Search for the cell housing the specified text and yield its (X, Y) center coordinate. 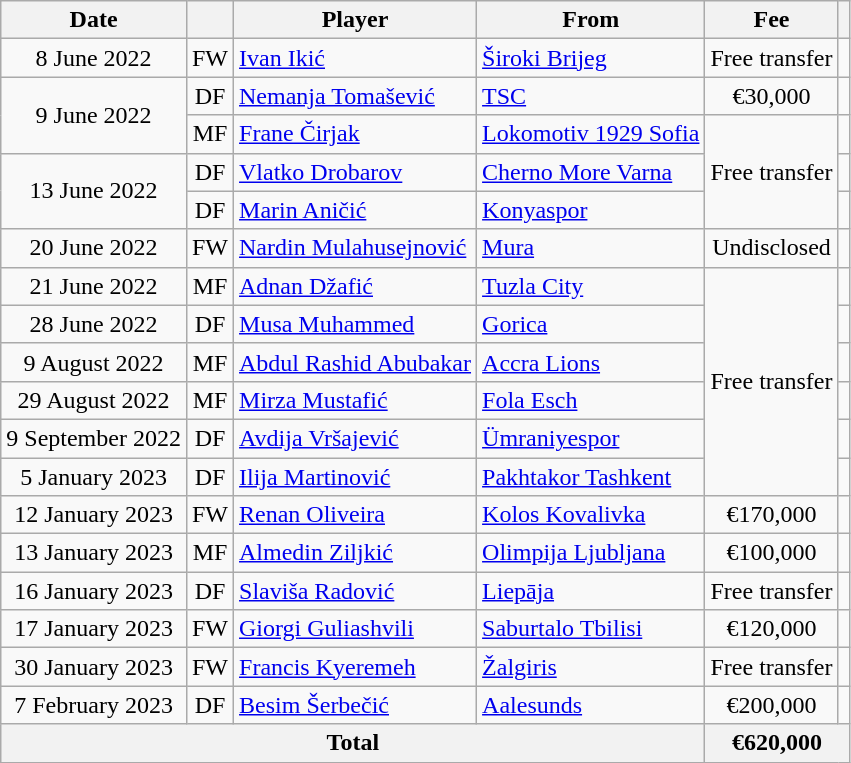
Abdul Rashid Abubakar (356, 362)
30 January 2023 (94, 667)
Kolos Kovalivka (591, 515)
Renan Oliveira (356, 515)
Date (94, 20)
Cherno More Varna (591, 172)
13 January 2023 (94, 553)
€120,000 (772, 629)
Francis Kyeremeh (356, 667)
Marin Aničić (356, 210)
Pakhtakor Tashkent (591, 477)
Frane Čirjak (356, 134)
Player (356, 20)
Total (353, 743)
Ümraniyespor (591, 438)
13 June 2022 (94, 191)
Fee (772, 20)
Gorica (591, 324)
Konyaspor (591, 210)
Liepāja (591, 591)
Slaviša Radović (356, 591)
Avdija Vršajević (356, 438)
Giorgi Guliashvili (356, 629)
€620,000 (777, 743)
Accra Lions (591, 362)
9 August 2022 (94, 362)
8 June 2022 (94, 58)
Vlatko Drobarov (356, 172)
Undisclosed (772, 248)
Olimpija Ljubljana (591, 553)
Lokomotiv 1929 Sofia (591, 134)
€200,000 (772, 705)
TSC (591, 96)
29 August 2022 (94, 400)
Fola Esch (591, 400)
€170,000 (772, 515)
Ilija Martinović (356, 477)
Mirza Mustafić (356, 400)
Široki Brijeg (591, 58)
Žalgiris (591, 667)
28 June 2022 (94, 324)
Nemanja Tomašević (356, 96)
9 September 2022 (94, 438)
20 June 2022 (94, 248)
Aalesunds (591, 705)
€100,000 (772, 553)
7 February 2023 (94, 705)
Saburtalo Tbilisi (591, 629)
Tuzla City (591, 286)
21 June 2022 (94, 286)
Almedin Ziljkić (356, 553)
Mura (591, 248)
17 January 2023 (94, 629)
From (591, 20)
16 January 2023 (94, 591)
Musa Muhammed (356, 324)
9 June 2022 (94, 115)
12 January 2023 (94, 515)
Ivan Ikić (356, 58)
€30,000 (772, 96)
Besim Šerbečić (356, 705)
Nardin Mulahusejnović (356, 248)
5 January 2023 (94, 477)
Adnan Džafić (356, 286)
